Pinpoint the cell where the given text exists, returning its (X, Y) midpoint coordinate. 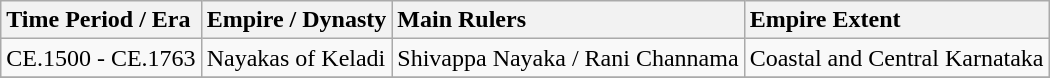
CE.1500 - CE.1763 (101, 58)
Shivappa Nayaka / Rani Channama (568, 58)
Nayakas of Keladi (296, 58)
Empire Extent (896, 20)
Main Rulers (568, 20)
Coastal and Central Karnataka (896, 58)
Time Period / Era (101, 20)
Empire / Dynasty (296, 20)
